Search for the cell housing the specified text and yield its [x, y] center coordinate. 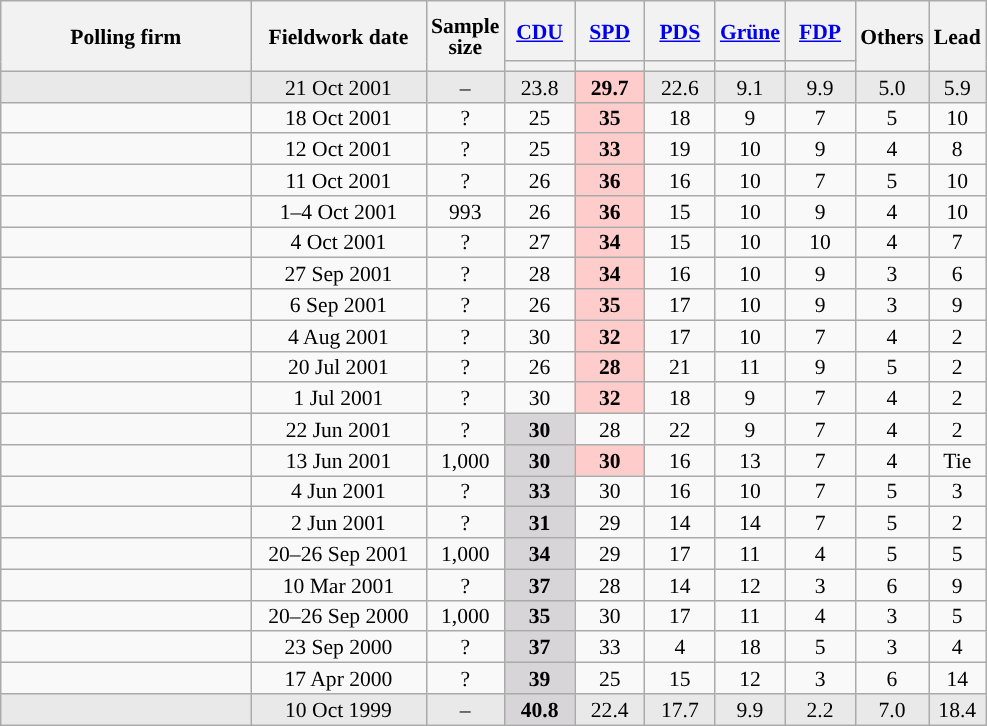
4 Oct 2001 [338, 242]
19 [680, 150]
Others [892, 36]
23 Sep 2000 [338, 648]
10 Oct 1999 [338, 710]
CDU [539, 31]
Samplesize [465, 36]
7.0 [892, 710]
29.7 [610, 86]
6 Sep 2001 [338, 304]
5.9 [958, 86]
1–4 Oct 2001 [338, 212]
27 [539, 242]
23.8 [539, 86]
17 Apr 2000 [338, 678]
18.4 [958, 710]
12 Oct 2001 [338, 150]
4 Jun 2001 [338, 492]
13 [750, 460]
22 [680, 430]
39 [539, 678]
9.1 [750, 86]
PDS [680, 31]
1 Jul 2001 [338, 398]
10 Mar 2001 [338, 584]
22 Jun 2001 [338, 430]
20 Jul 2001 [338, 366]
13 Jun 2001 [338, 460]
21 [680, 366]
5.0 [892, 86]
18 Oct 2001 [338, 118]
22.6 [680, 86]
Polling firm [126, 36]
27 Sep 2001 [338, 274]
31 [539, 522]
4 Aug 2001 [338, 336]
2.2 [820, 710]
2 Jun 2001 [338, 522]
993 [465, 212]
40.8 [539, 710]
21 Oct 2001 [338, 86]
20–26 Sep 2001 [338, 554]
Fieldwork date [338, 36]
FDP [820, 31]
SPD [610, 31]
Tie [958, 460]
Grüne [750, 31]
11 Oct 2001 [338, 180]
22.4 [610, 710]
17.7 [680, 710]
Lead [958, 36]
20–26 Sep 2000 [338, 616]
8 [958, 150]
